Determine the (X, Y) coordinate at the center of the cell enclosing the given text.  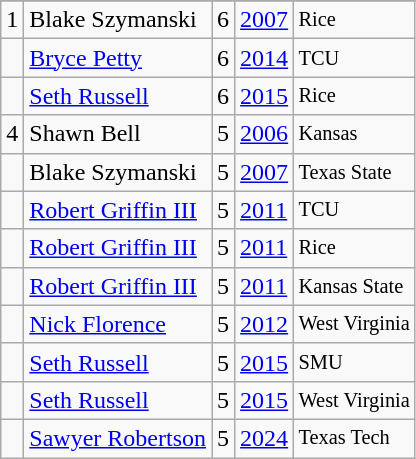
2024 (264, 438)
SMU (354, 362)
Kansas (354, 134)
Sawyer Robertson (118, 438)
1 (12, 20)
Texas Tech (354, 438)
Shawn Bell (118, 134)
2006 (264, 134)
4 (12, 134)
2012 (264, 324)
Kansas State (354, 286)
Nick Florence (118, 324)
2014 (264, 58)
Texas State (354, 172)
Bryce Petty (118, 58)
